Identify which cell holds the provided text, then report its [x, y] central coordinate. 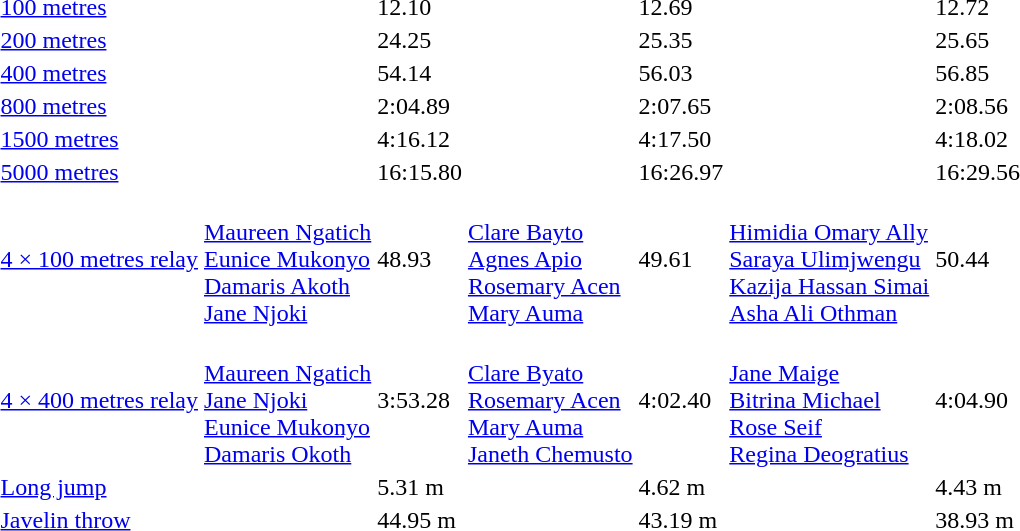
4:02.40 [681, 400]
3:53.28 [420, 400]
4.62 m [681, 487]
2:07.65 [681, 106]
Himidia Omary AllySaraya UlimjwenguKazija Hassan SimaiAsha Ali Othman [830, 259]
48.93 [420, 259]
5.31 m [420, 487]
Maureen NgatichEunice MukonyoDamaris AkothJane Njoki [287, 259]
4:16.12 [420, 139]
54.14 [420, 73]
49.61 [681, 259]
16:15.80 [420, 172]
25.35 [681, 40]
16:26.97 [681, 172]
56.03 [681, 73]
Maureen NgatichJane NjokiEunice MukonyoDamaris Okoth [287, 400]
4:17.50 [681, 139]
Clare BaytoAgnes ApioRosemary AcenMary Auma [550, 259]
Clare ByatoRosemary AcenMary AumaJaneth Chemusto [550, 400]
2:04.89 [420, 106]
Jane MaigeBitrina MichaelRose SeifRegina Deogratius [830, 400]
24.25 [420, 40]
